Return the [X, Y] coordinate for the center point of the cell that contains the specified text.  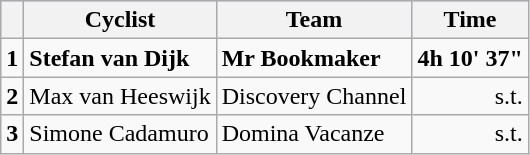
Team [314, 20]
Simone Cadamuro [120, 134]
Time [470, 20]
Stefan van Dijk [120, 58]
2 [12, 96]
Mr Bookmaker [314, 58]
Max van Heeswijk [120, 96]
3 [12, 134]
Domina Vacanze [314, 134]
Discovery Channel [314, 96]
4h 10' 37" [470, 58]
Cyclist [120, 20]
1 [12, 58]
